Output the (X, Y) coordinate of the center of the cell containing the given text.  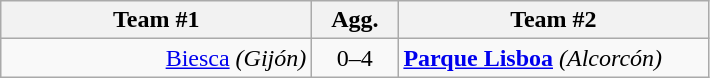
0–4 (355, 58)
Agg. (355, 20)
Team #2 (554, 20)
Biesca (Gijón) (156, 58)
Team #1 (156, 20)
Parque Lisboa (Alcorcón) (554, 58)
